Extract the [X, Y] coordinate from the center of the cell holding the provided text.  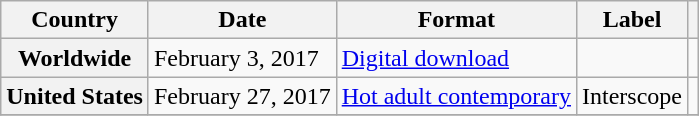
Label [632, 20]
Country [75, 20]
Worldwide [75, 58]
Format [456, 20]
Hot adult contemporary [456, 96]
February 3, 2017 [242, 58]
Digital download [456, 58]
Interscope [632, 96]
February 27, 2017 [242, 96]
Date [242, 20]
United States [75, 96]
